Find where the given text appears and provide that cell's center as (x, y) coordinate. 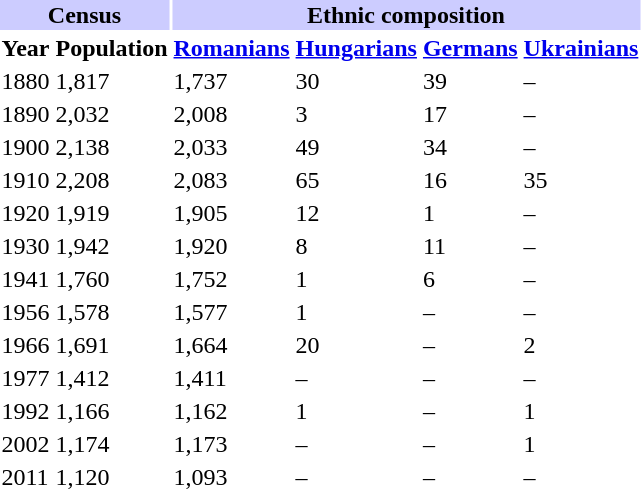
65 (356, 180)
1,760 (112, 279)
1,737 (232, 81)
11 (470, 246)
49 (356, 147)
2,033 (232, 147)
1,664 (232, 345)
1,173 (232, 444)
1930 (26, 246)
12 (356, 213)
1,919 (112, 213)
2002 (26, 444)
1920 (26, 213)
6 (470, 279)
1956 (26, 312)
35 (581, 180)
2,083 (232, 180)
Ukrainians (581, 48)
39 (470, 81)
1966 (26, 345)
1941 (26, 279)
2,138 (112, 147)
30 (356, 81)
1,752 (232, 279)
1,905 (232, 213)
Ethnic composition (406, 15)
2,032 (112, 114)
2 (581, 345)
1900 (26, 147)
1,578 (112, 312)
8 (356, 246)
1992 (26, 411)
34 (470, 147)
1890 (26, 114)
1977 (26, 378)
2,008 (232, 114)
1880 (26, 81)
Romanians (232, 48)
1,166 (112, 411)
1,942 (112, 246)
16 (470, 180)
17 (470, 114)
Census (84, 15)
Germans (470, 48)
3 (356, 114)
1,691 (112, 345)
1,920 (232, 246)
Year (26, 48)
1,817 (112, 81)
Hungarians (356, 48)
1,411 (232, 378)
20 (356, 345)
Population (112, 48)
1,577 (232, 312)
1,174 (112, 444)
1,412 (112, 378)
1910 (26, 180)
1,162 (232, 411)
2,208 (112, 180)
